For the text-containing cell, return its midpoint in (X, Y) coordinate format. 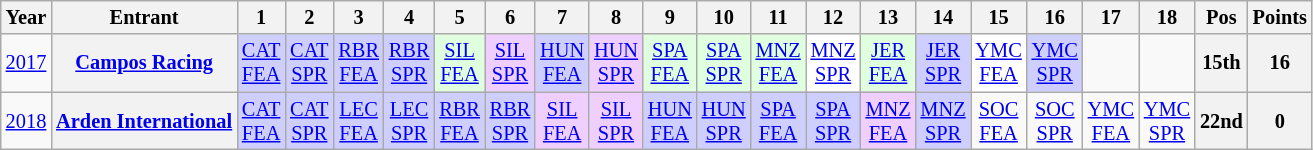
6 (510, 17)
Points (1280, 17)
2 (309, 17)
2018 (26, 121)
15th (1222, 63)
Pos (1222, 17)
7 (562, 17)
0 (1280, 121)
17 (1111, 17)
14 (944, 17)
Year (26, 17)
SOCFEA (999, 121)
Arden International (144, 121)
12 (834, 17)
15 (999, 17)
8 (616, 17)
4 (409, 17)
LECSPR (409, 121)
JERFEA (888, 63)
Campos Racing (144, 63)
22nd (1222, 121)
1 (261, 17)
5 (459, 17)
JERSPR (944, 63)
2017 (26, 63)
13 (888, 17)
18 (1167, 17)
LECFEA (358, 121)
10 (724, 17)
9 (670, 17)
Entrant (144, 17)
11 (778, 17)
SOCSPR (1055, 121)
3 (358, 17)
